Provide the [X, Y] coordinate of the cell's center where the given text is located.  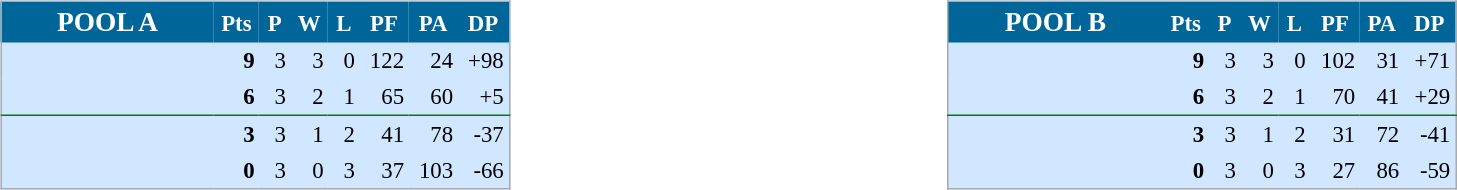
60 [434, 96]
24 [434, 60]
+29 [1430, 96]
37 [384, 170]
+98 [484, 60]
102 [1335, 60]
-59 [1430, 170]
65 [384, 96]
122 [384, 60]
86 [1382, 170]
+71 [1430, 60]
70 [1335, 96]
+5 [484, 96]
78 [434, 134]
103 [434, 170]
POOL B [1055, 22]
-37 [484, 134]
POOL A [106, 22]
72 [1382, 134]
-41 [1430, 134]
27 [1335, 170]
-66 [484, 170]
